Find where the given text appears and provide that cell's center as [x, y] coordinate. 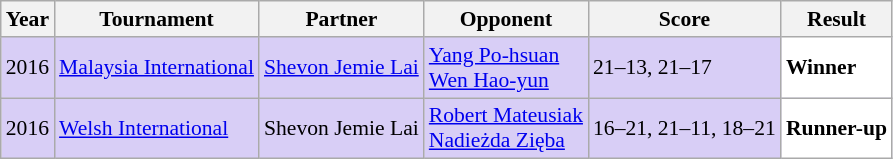
Opponent [506, 19]
Robert Mateusiak Nadieżda Zięba [506, 128]
Tournament [156, 19]
Year [28, 19]
Winner [836, 68]
Partner [342, 19]
Welsh International [156, 128]
Runner-up [836, 128]
21–13, 21–17 [684, 68]
16–21, 21–11, 18–21 [684, 128]
Score [684, 19]
Yang Po-hsuan Wen Hao-yun [506, 68]
Malaysia International [156, 68]
Result [836, 19]
